Scan for the cell matching the given text and deliver its [X, Y] coordinate at center. 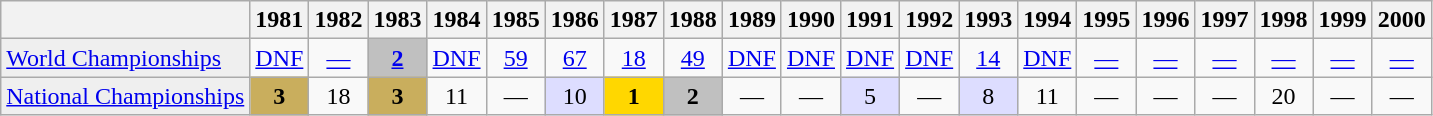
1982 [338, 20]
1998 [1284, 20]
59 [516, 58]
5 [870, 96]
National Championships [126, 96]
1995 [1106, 20]
1985 [516, 20]
1987 [634, 20]
1990 [810, 20]
1989 [752, 20]
1981 [280, 20]
1997 [1224, 20]
1984 [456, 20]
8 [988, 96]
1988 [692, 20]
World Championships [126, 58]
2000 [1402, 20]
1993 [988, 20]
1986 [574, 20]
49 [692, 58]
20 [1284, 96]
1 [634, 96]
1992 [930, 20]
67 [574, 58]
14 [988, 58]
10 [574, 96]
1994 [1048, 20]
1983 [398, 20]
1991 [870, 20]
1996 [1166, 20]
1999 [1342, 20]
